Return [X, Y] of the center of cell containing provided text 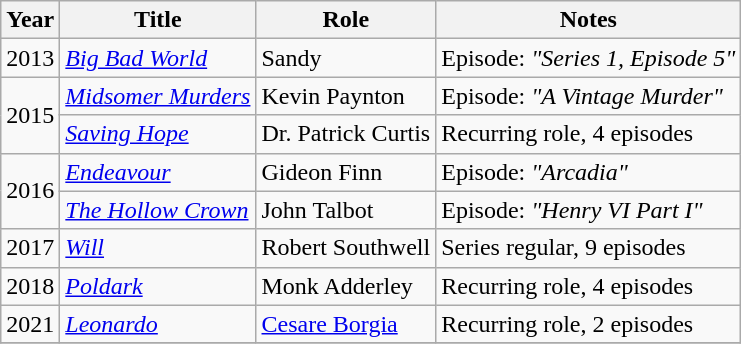
2016 [30, 191]
Poldark [158, 286]
Robert Southwell [346, 248]
Title [158, 20]
Episode: "A Vintage Murder" [588, 96]
Endeavour [158, 172]
Role [346, 20]
Big Bad World [158, 58]
Monk Adderley [346, 286]
2013 [30, 58]
Gideon Finn [346, 172]
Episode: "Series 1, Episode 5" [588, 58]
Cesare Borgia [346, 324]
2018 [30, 286]
Year [30, 20]
2021 [30, 324]
Kevin Paynton [346, 96]
Leonardo [158, 324]
Episode: "Henry VI Part I" [588, 210]
2015 [30, 115]
Saving Hope [158, 134]
Midsomer Murders [158, 96]
John Talbot [346, 210]
Series regular, 9 episodes [588, 248]
The Hollow Crown [158, 210]
Episode: "Arcadia" [588, 172]
Notes [588, 20]
2017 [30, 248]
Sandy [346, 58]
Will [158, 248]
Recurring role, 2 episodes [588, 324]
Dr. Patrick Curtis [346, 134]
